Return the (X, Y) coordinate for the center point of the cell that contains the specified text.  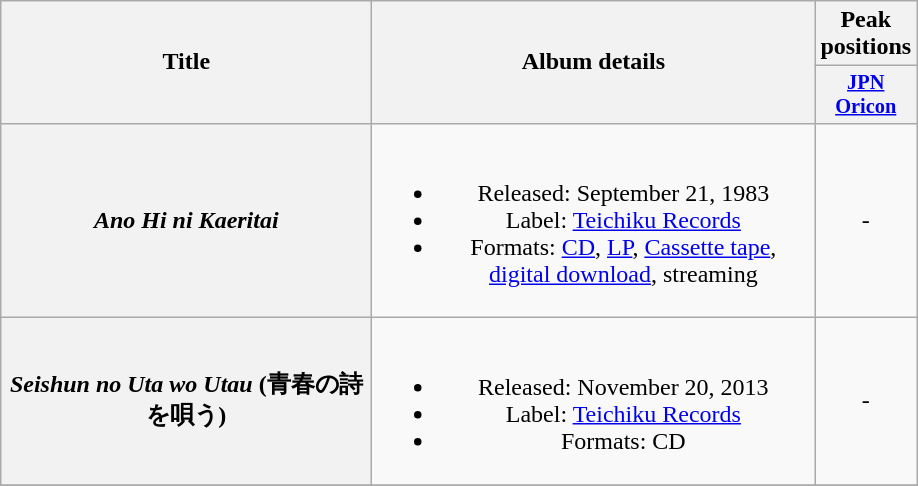
Released: September 21, 1983Label: Teichiku RecordsFormats: CD, LP, Cassette tape, digital download, streaming (594, 220)
Ano Hi ni Kaeritai (186, 220)
JPNOricon (866, 95)
Seishun no Uta wo Utau (青春の詩を唄う) (186, 402)
Album details (594, 62)
Title (186, 62)
Peak positions (866, 34)
Released: November 20, 2013Label: Teichiku RecordsFormats: CD (594, 402)
